Extract the (x, y) coordinate from the center of the cell holding the provided text.  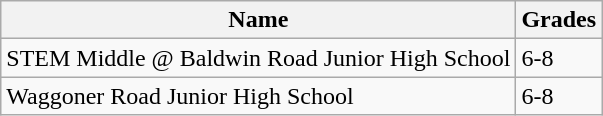
Grades (559, 20)
Name (258, 20)
Waggoner Road Junior High School (258, 96)
STEM Middle @ Baldwin Road Junior High School (258, 58)
